Pinpoint the cell where the given text exists, returning its (x, y) midpoint coordinate. 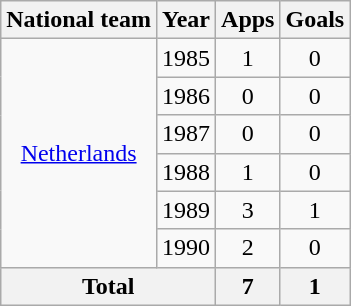
7 (248, 286)
3 (248, 210)
1985 (186, 58)
Year (186, 20)
Total (108, 286)
Apps (248, 20)
Goals (315, 20)
2 (248, 248)
National team (79, 20)
1986 (186, 96)
Netherlands (79, 153)
1987 (186, 134)
1990 (186, 248)
1988 (186, 172)
1989 (186, 210)
